Determine the [x, y] coordinate at the center of the cell enclosing the given text.  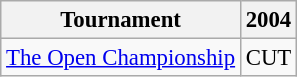
The Open Championship [121, 58]
2004 [268, 20]
CUT [268, 58]
Tournament [121, 20]
